For the text-containing cell, return its midpoint in [x, y] coordinate format. 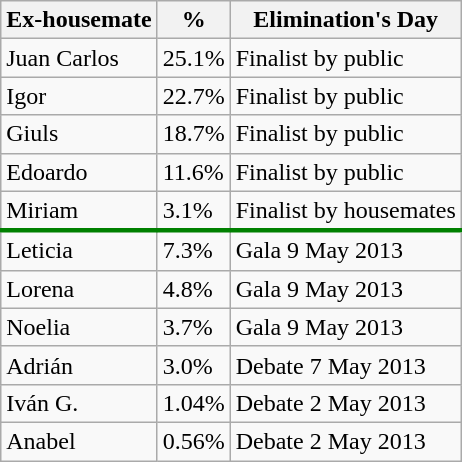
3.1% [194, 211]
Lorena [79, 289]
Igor [79, 96]
Juan Carlos [79, 58]
Giuls [79, 134]
% [194, 20]
Finalist by housemates [346, 211]
Edoardo [79, 172]
11.6% [194, 172]
3.7% [194, 327]
Debate 7 May 2013 [346, 365]
1.04% [194, 403]
4.8% [194, 289]
Anabel [79, 441]
3.0% [194, 365]
Noelia [79, 327]
Iván G. [79, 403]
Elimination's Day [346, 20]
18.7% [194, 134]
0.56% [194, 441]
Adrián [79, 365]
Ex-housemate [79, 20]
7.3% [194, 251]
25.1% [194, 58]
22.7% [194, 96]
Miriam [79, 211]
Leticia [79, 251]
